Extract the (X, Y) coordinate from the center of the cell holding the provided text.  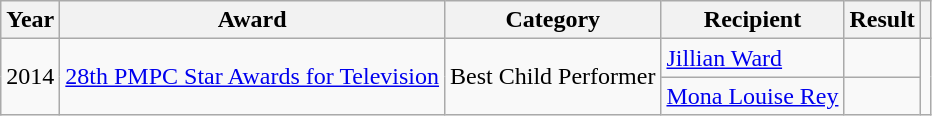
Year (30, 20)
Jillian Ward (752, 58)
Recipient (752, 20)
Mona Louise Rey (752, 96)
2014 (30, 77)
Best Child Performer (553, 77)
Result (882, 20)
Category (553, 20)
Award (252, 20)
28th PMPC Star Awards for Television (252, 77)
